Pinpoint the cell where the given text exists, returning its (x, y) midpoint coordinate. 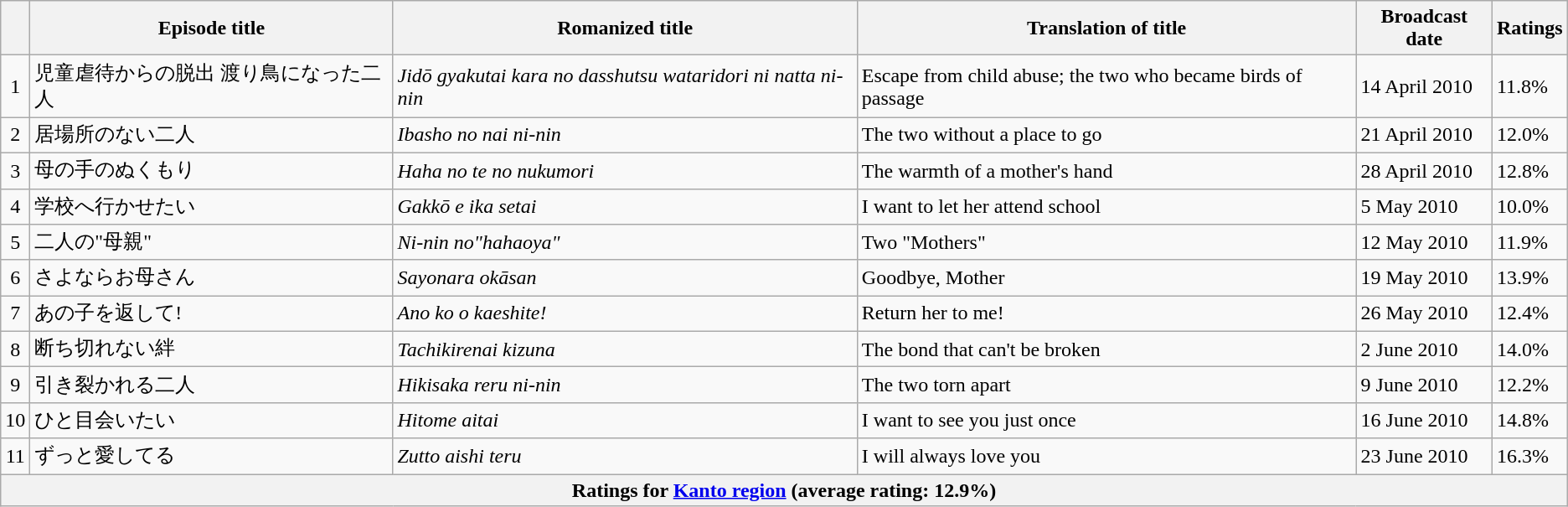
12.8% (1529, 171)
Hikisaka reru ni-nin (625, 385)
The two without a place to go (1106, 136)
あの子を返して! (211, 313)
The bond that can't be broken (1106, 349)
Return her to me! (1106, 313)
11.9% (1529, 243)
26 May 2010 (1424, 313)
Episode title (211, 28)
2 (15, 136)
13.9% (1529, 278)
11.8% (1529, 86)
9 June 2010 (1424, 385)
11 (15, 456)
児童虐待からの脱出 渡り鳥になった二人 (211, 86)
ひと目会いたい (211, 421)
引き裂かれる二人 (211, 385)
Romanized title (625, 28)
Gakkō e ika setai (625, 206)
10.0% (1529, 206)
The two torn apart (1106, 385)
23 June 2010 (1424, 456)
6 (15, 278)
Ano ko o kaeshite! (625, 313)
Jidō gyakutai kara no dasshutsu wataridori ni natta ni-nin (625, 86)
Ratings (1529, 28)
10 (15, 421)
8 (15, 349)
28 April 2010 (1424, 171)
14.8% (1529, 421)
Ratings for Kanto region (average rating: 12.9%) (784, 490)
12.4% (1529, 313)
12.0% (1529, 136)
7 (15, 313)
9 (15, 385)
Two "Mothers" (1106, 243)
二人の"母親" (211, 243)
Escape from child abuse; the two who became birds of passage (1106, 86)
Tachikirenai kizuna (625, 349)
12.2% (1529, 385)
I want to see you just once (1106, 421)
母の手のぬくもり (211, 171)
16.3% (1529, 456)
ずっと愛してる (211, 456)
4 (15, 206)
断ち切れない絆 (211, 349)
Sayonara okāsan (625, 278)
Ibasho no nai ni-nin (625, 136)
I will always love you (1106, 456)
21 April 2010 (1424, 136)
さよならお母さん (211, 278)
Haha no te no nukumori (625, 171)
3 (15, 171)
19 May 2010 (1424, 278)
14 April 2010 (1424, 86)
14.0% (1529, 349)
1 (15, 86)
居場所のない二人 (211, 136)
The warmth of a mother's hand (1106, 171)
2 June 2010 (1424, 349)
学校へ行かせたい (211, 206)
16 June 2010 (1424, 421)
5 May 2010 (1424, 206)
5 (15, 243)
Translation of title (1106, 28)
Goodbye, Mother (1106, 278)
Ni-nin no"hahaoya" (625, 243)
Zutto aishi teru (625, 456)
I want to let her attend school (1106, 206)
12 May 2010 (1424, 243)
Broadcast date (1424, 28)
Hitome aitai (625, 421)
